For the text-containing cell, return its midpoint in [X, Y] coordinate format. 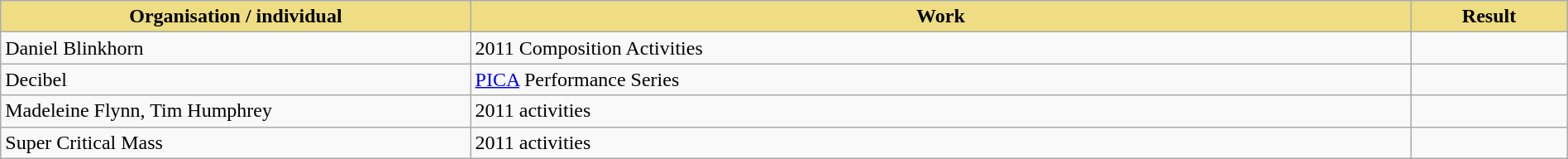
Madeleine Flynn, Tim Humphrey [236, 111]
Work [941, 17]
Organisation / individual [236, 17]
Super Critical Mass [236, 142]
Result [1489, 17]
2011 Composition Activities [941, 48]
PICA Performance Series [941, 79]
Daniel Blinkhorn [236, 48]
Decibel [236, 79]
